Provide the (X, Y) coordinate of the cell's center where the given text is located.  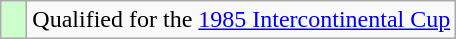
Qualified for the 1985 Intercontinental Cup (242, 20)
